Scan for the cell matching the given text and deliver its [X, Y] coordinate at center. 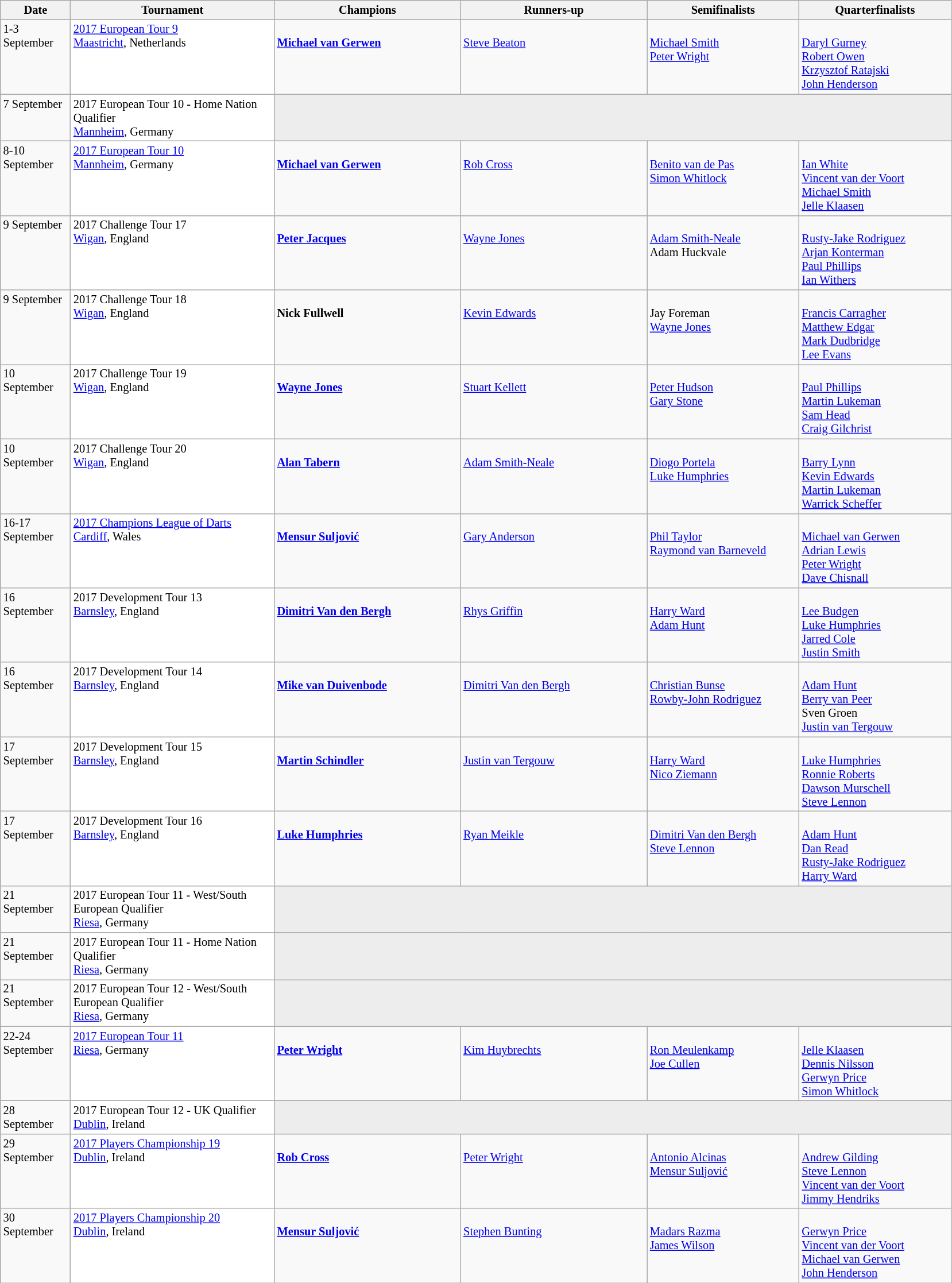
Champions [367, 10]
Alan Tabern [367, 476]
Kim Huybrechts [554, 1064]
Phil Taylor Raymond van Barneveld [723, 551]
8-10 September [36, 178]
Ian White Vincent van der Voort Michael Smith Jelle Klaasen [875, 178]
Stuart Kellett [554, 401]
Steve Beaton [554, 57]
Paul Phillips Martin Lukeman Sam Head Craig Gilchrist [875, 401]
Mike van Duivenbode [367, 700]
2017 Development Tour 13Barnsley, England [172, 625]
Andrew Gilding Steve Lennon Vincent van der Voort Jimmy Hendriks [875, 1171]
16-17 September [36, 551]
Runners-up [554, 10]
Ryan Meikle [554, 848]
Gerwyn Price Vincent van der Voort Michael van Gerwen John Henderson [875, 1246]
Madars Razma James Wilson [723, 1246]
Barry Lynn Kevin Edwards Martin Lukeman Warrick Scheffer [875, 476]
Antonio Alcinas Mensur Suljović [723, 1171]
Luke Humphries Ronnie Roberts Dawson Murschell Steve Lennon [875, 774]
Martin Schindler [367, 774]
Gary Anderson [554, 551]
Harry Ward Adam Hunt [723, 625]
Michael van Gerwen Adrian Lewis Peter Wright Dave Chisnall [875, 551]
Semifinalists [723, 10]
Peter Hudson Gary Stone [723, 401]
7 September [36, 118]
2017 European Tour 11Riesa, Germany [172, 1064]
Nick Fullwell [367, 327]
22-24 September [36, 1064]
28 September [36, 1117]
2017 Challenge Tour 20Wigan, England [172, 476]
Luke Humphries [367, 848]
Adam Smith-Neale Adam Huckvale [723, 253]
Ron Meulenkamp Joe Cullen [723, 1064]
Justin van Tergouw [554, 774]
Tournament [172, 10]
Adam Smith-Neale [554, 476]
2017 European Tour 10 - Home Nation Qualifier Mannheim, Germany [172, 118]
2017 Development Tour 15Barnsley, England [172, 774]
2017 European Tour 10Mannheim, Germany [172, 178]
2017 Challenge Tour 19Wigan, England [172, 401]
Date [36, 10]
Daryl Gurney Robert Owen Krzysztof Ratajski John Henderson [875, 57]
Michael Smith Peter Wright [723, 57]
2017 European Tour 11 - West/South European Qualifier Riesa, Germany [172, 909]
2017 Players Championship 19Dublin, Ireland [172, 1171]
2017 Challenge Tour 18Wigan, England [172, 327]
2017 Champions League of DartsCardiff, Wales [172, 551]
Francis Carragher Matthew Edgar Mark Dudbridge Lee Evans [875, 327]
2017 Development Tour 16Barnsley, England [172, 848]
30 September [36, 1246]
Rhys Griffin [554, 625]
Quarterfinalists [875, 10]
Adam Hunt Berry van Peer Sven Groen Justin van Tergouw [875, 700]
2017 European Tour 9Maastricht, Netherlands [172, 57]
Christian Bunse Rowby-John Rodriguez [723, 700]
Rusty-Jake Rodriguez Arjan Konterman Paul Phillips Ian Withers [875, 253]
Jay Foreman Wayne Jones [723, 327]
Benito van de Pas Simon Whitlock [723, 178]
2017 European Tour 12 - West/South European Qualifier Riesa, Germany [172, 1003]
29 September [36, 1171]
2017 Development Tour 14Barnsley, England [172, 700]
Peter Jacques [367, 253]
Kevin Edwards [554, 327]
Jelle Klaasen Dennis Nilsson Gerwyn Price Simon Whitlock [875, 1064]
Dimitri Van den Bergh Steve Lennon [723, 848]
1-3 September [36, 57]
2017 European Tour 12 - UK Qualifier Dublin, Ireland [172, 1117]
Lee Budgen Luke Humphries Jarred Cole Justin Smith [875, 625]
2017 Players Championship 20Dublin, Ireland [172, 1246]
Diogo Portela Luke Humphries [723, 476]
Stephen Bunting [554, 1246]
Adam Hunt Dan Read Rusty-Jake Rodriguez Harry Ward [875, 848]
2017 European Tour 11 - Home Nation Qualifier Riesa, Germany [172, 956]
Harry Ward Nico Ziemann [723, 774]
2017 Challenge Tour 17Wigan, England [172, 253]
